Find where the given text appears and provide that cell's center as (X, Y) coordinate. 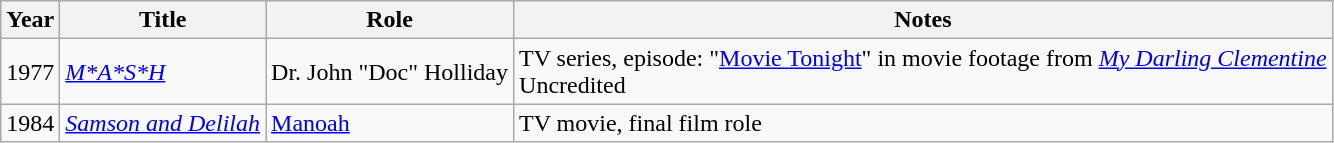
Role (390, 20)
Samson and Delilah (163, 123)
Notes (924, 20)
Year (30, 20)
1984 (30, 123)
M*A*S*H (163, 72)
Dr. John "Doc" Holliday (390, 72)
Manoah (390, 123)
Title (163, 20)
TV movie, final film role (924, 123)
1977 (30, 72)
TV series, episode: "Movie Tonight" in movie footage from My Darling ClementineUncredited (924, 72)
